For the text-containing cell, return its midpoint in (X, Y) coordinate format. 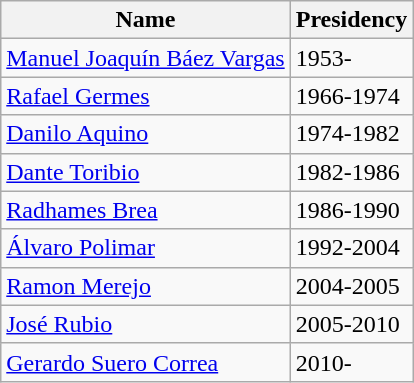
1966-1974 (352, 96)
1953- (352, 58)
2004-2005 (352, 286)
1982-1986 (352, 172)
Álvaro Polimar (146, 248)
Dante Toribio (146, 172)
Name (146, 20)
1974-1982 (352, 134)
Manuel Joaquín Báez Vargas (146, 58)
1986-1990 (352, 210)
José Rubio (146, 324)
Radhames Brea (146, 210)
Presidency (352, 20)
2010- (352, 362)
Gerardo Suero Correa (146, 362)
2005-2010 (352, 324)
1992-2004 (352, 248)
Ramon Merejo (146, 286)
Rafael Germes (146, 96)
Danilo Aquino (146, 134)
